Detect which cell encompasses the target text, then output its (x, y) center coordinate. 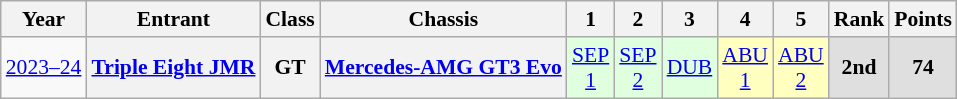
DUB (690, 68)
Points (923, 19)
4 (745, 19)
5 (801, 19)
Mercedes-AMG GT3 Evo (444, 68)
Chassis (444, 19)
Class (290, 19)
SEP1 (590, 68)
Year (44, 19)
SEP2 (638, 68)
Rank (860, 19)
2023–24 (44, 68)
ABU2 (801, 68)
Triple Eight JMR (173, 68)
3 (690, 19)
1 (590, 19)
Entrant (173, 19)
GT (290, 68)
2 (638, 19)
2nd (860, 68)
74 (923, 68)
ABU1 (745, 68)
